Locate the cell with the specified text and output its (x, y) center coordinate. 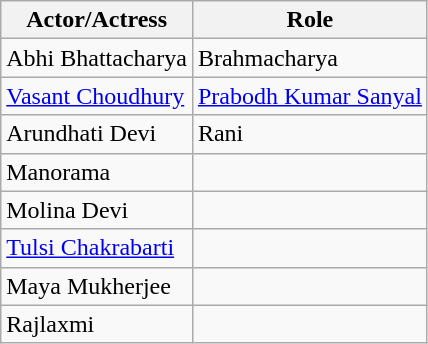
Vasant Choudhury (97, 96)
Arundhati Devi (97, 134)
Molina Devi (97, 210)
Brahmacharya (310, 58)
Role (310, 20)
Tulsi Chakrabarti (97, 248)
Rani (310, 134)
Abhi Bhattacharya (97, 58)
Actor/Actress (97, 20)
Manorama (97, 172)
Rajlaxmi (97, 324)
Maya Mukherjee (97, 286)
Prabodh Kumar Sanyal (310, 96)
